Output the (X, Y) coordinate of the center of the cell containing the given text.  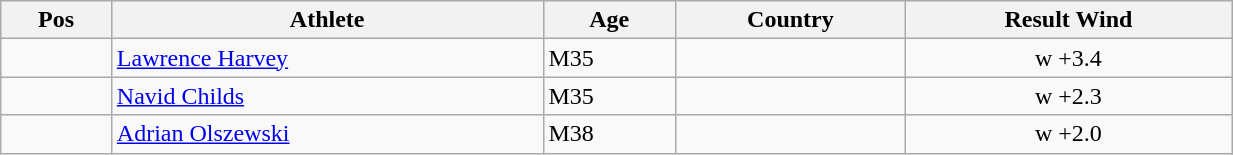
w +2.3 (1068, 96)
M38 (610, 134)
Adrian Olszewski (327, 134)
Navid Childs (327, 96)
Pos (56, 20)
Athlete (327, 20)
Age (610, 20)
Country (791, 20)
Lawrence Harvey (327, 58)
w +3.4 (1068, 58)
w +2.0 (1068, 134)
Result Wind (1068, 20)
